From the cell containing the given text, extract its center point as [X, Y] coordinate. 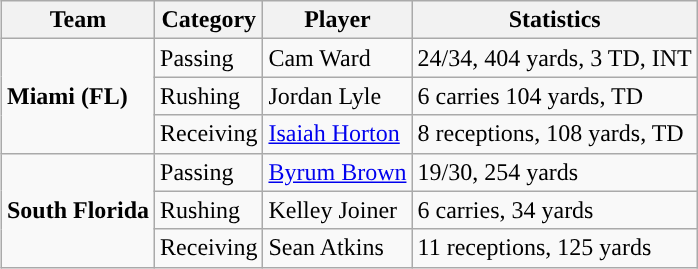
Team [78, 20]
Cam Ward [338, 58]
Kelley Joiner [338, 210]
11 receptions, 125 yards [554, 248]
Miami (FL) [78, 96]
Isaiah Horton [338, 134]
South Florida [78, 210]
Category [209, 20]
Sean Atkins [338, 248]
Byrum Brown [338, 172]
6 carries, 34 yards [554, 210]
Statistics [554, 20]
6 carries 104 yards, TD [554, 96]
19/30, 254 yards [554, 172]
Player [338, 20]
24/34, 404 yards, 3 TD, INT [554, 58]
8 receptions, 108 yards, TD [554, 134]
Jordan Lyle [338, 96]
